Search for the cell housing the specified text and yield its [X, Y] center coordinate. 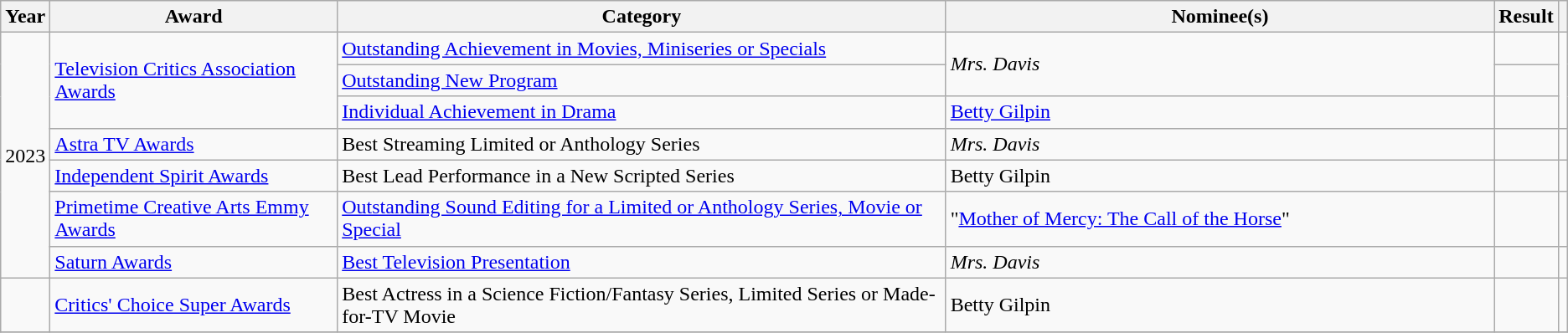
Individual Achievement in Drama [642, 112]
Best Lead Performance in a New Scripted Series [642, 176]
Outstanding Achievement in Movies, Miniseries or Specials [642, 49]
Outstanding Sound Editing for a Limited or Anthology Series, Movie or Special [642, 219]
Outstanding New Program [642, 80]
Television Critics Association Awards [194, 80]
Astra TV Awards [194, 144]
Critics' Choice Super Awards [194, 305]
Primetime Creative Arts Emmy Awards [194, 219]
"Mother of Mercy: The Call of the Horse" [1220, 219]
Best Streaming Limited or Anthology Series [642, 144]
Best Actress in a Science Fiction/Fantasy Series, Limited Series or Made-for-TV Movie [642, 305]
Category [642, 17]
Award [194, 17]
Saturn Awards [194, 262]
Nominee(s) [1220, 17]
Year [25, 17]
Best Television Presentation [642, 262]
Result [1526, 17]
Independent Spirit Awards [194, 176]
2023 [25, 156]
